Pinpoint the cell where the given text exists, returning its [x, y] midpoint coordinate. 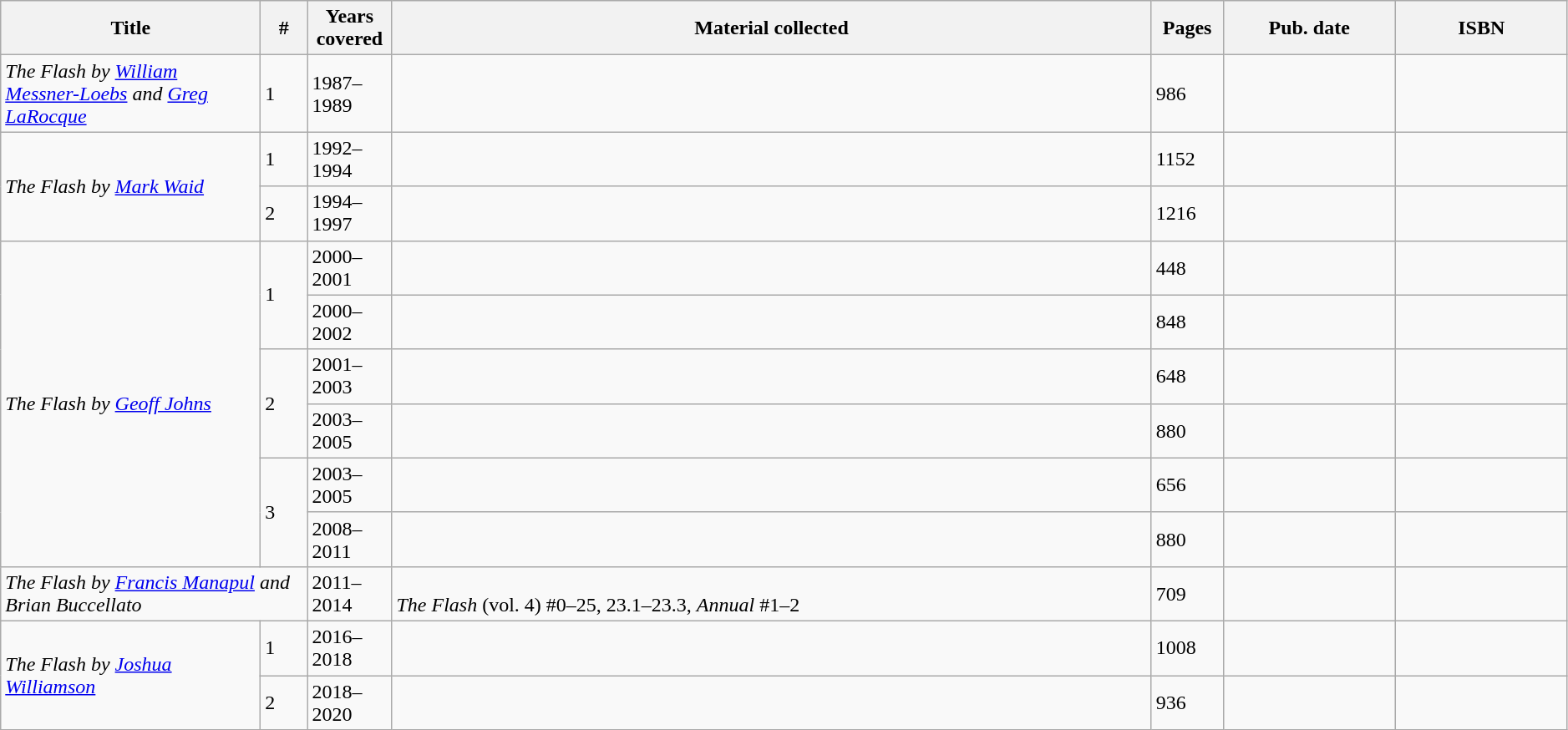
Material collected [772, 28]
Pages [1187, 28]
The Flash by Geoff Johns [130, 403]
1152 [1187, 159]
Years covered [349, 28]
The Flash by Joshua Williamson [130, 675]
1216 [1187, 214]
1994–1997 [349, 214]
2000–2002 [349, 322]
2018–2020 [349, 702]
The Flash (vol. 4) #0–25, 23.1–23.3, Annual #1–2 [772, 593]
2000–2001 [349, 267]
Title [130, 28]
648 [1187, 376]
1992–1994 [349, 159]
709 [1187, 593]
2011–2014 [349, 593]
The Flash by Mark Waid [130, 186]
2016–2018 [349, 648]
The Flash by William Messner-Loebs and Greg LaRocque [130, 94]
986 [1187, 94]
656 [1187, 484]
2001–2003 [349, 376]
1008 [1187, 648]
2008–2011 [349, 540]
448 [1187, 267]
Pub. date [1309, 28]
3 [284, 512]
# [284, 28]
The Flash by Francis Manapul and Brian Buccellato [154, 593]
848 [1187, 322]
1987–1989 [349, 94]
ISBN [1481, 28]
936 [1187, 702]
